For the text-containing cell, return its midpoint in (X, Y) coordinate format. 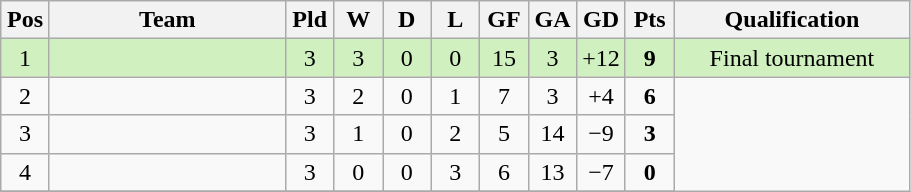
D (406, 20)
Pts (650, 20)
GF (504, 20)
W (358, 20)
GD (602, 20)
Pos (26, 20)
−7 (602, 172)
GA (552, 20)
Team (167, 20)
Final tournament (792, 58)
Pld (310, 20)
+4 (602, 96)
9 (650, 58)
4 (26, 172)
7 (504, 96)
14 (552, 134)
15 (504, 58)
L (456, 20)
5 (504, 134)
+12 (602, 58)
Qualification (792, 20)
13 (552, 172)
−9 (602, 134)
